Scan for the cell matching the given text and deliver its [x, y] coordinate at center. 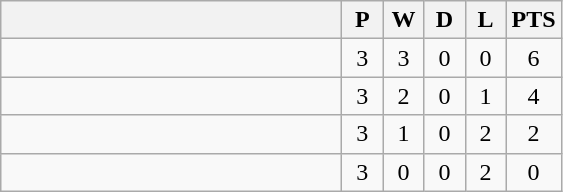
6 [534, 58]
4 [534, 96]
W [404, 20]
D [444, 20]
PTS [534, 20]
P [362, 20]
L [486, 20]
